Pinpoint the cell where the given text exists, returning its (x, y) midpoint coordinate. 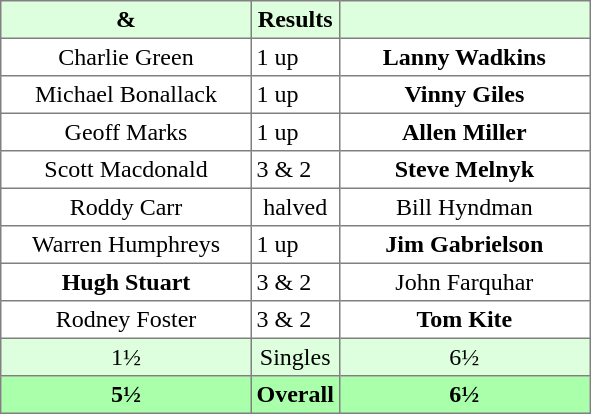
Warren Humphreys (126, 245)
5½ (126, 395)
Jim Gabrielson (464, 245)
& (126, 20)
Scott Macdonald (126, 170)
John Farquhar (464, 282)
Charlie Green (126, 57)
Tom Kite (464, 320)
Geoff Marks (126, 132)
Allen Miller (464, 132)
Steve Melnyk (464, 170)
Hugh Stuart (126, 282)
halved (295, 207)
Lanny Wadkins (464, 57)
Michael Bonallack (126, 95)
Vinny Giles (464, 95)
Singles (295, 357)
Rodney Foster (126, 320)
1½ (126, 357)
Bill Hyndman (464, 207)
Overall (295, 395)
Results (295, 20)
Roddy Carr (126, 207)
